Return the (X, Y) coordinate for the center point of the cell that contains the specified text.  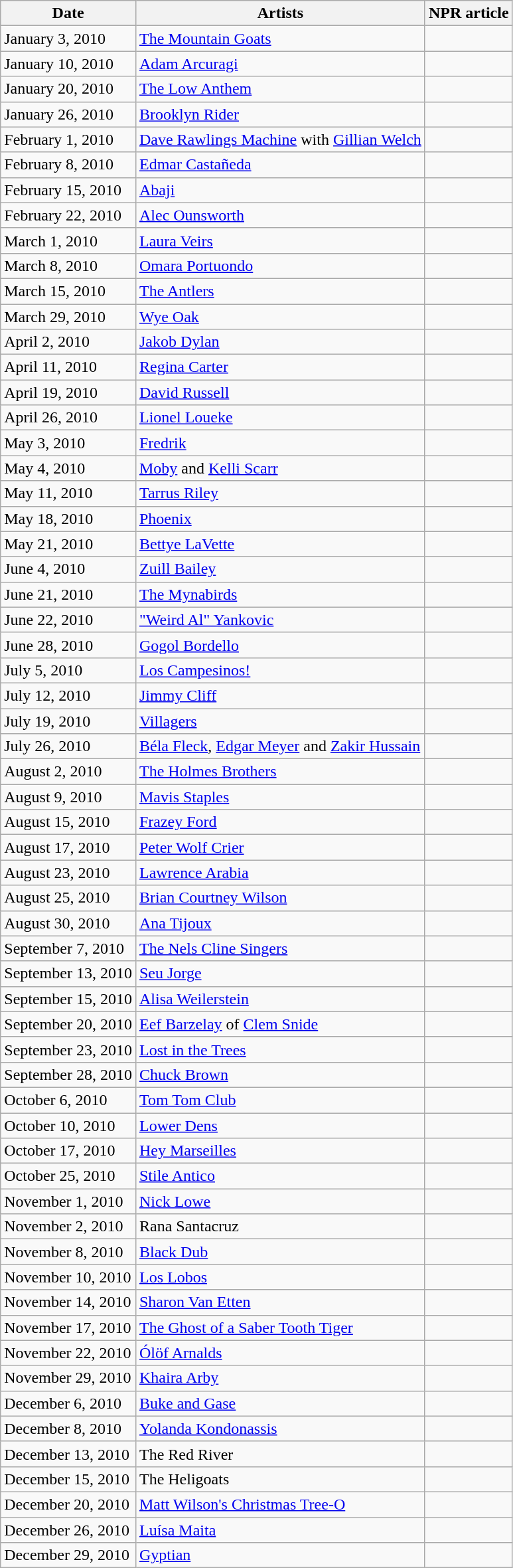
April 2, 2010 (68, 342)
Gyptian (280, 1555)
The Mynabirds (280, 594)
The Nels Cline Singers (280, 948)
Alec Ounsworth (280, 215)
Brooklyn Rider (280, 114)
October 10, 2010 (68, 1126)
November 1, 2010 (68, 1201)
June 22, 2010 (68, 620)
November 14, 2010 (68, 1302)
Peter Wolf Crier (280, 847)
February 8, 2010 (68, 165)
Béla Fleck, Edgar Meyer and Zakir Hussain (280, 746)
July 12, 2010 (68, 695)
Alisa Weilerstein (280, 999)
September 28, 2010 (68, 1075)
March 15, 2010 (68, 291)
January 10, 2010 (68, 64)
December 15, 2010 (68, 1479)
Ólöf Arnalds (280, 1353)
Artists (280, 13)
David Russell (280, 392)
Lionel Loueke (280, 418)
October 6, 2010 (68, 1100)
Phoenix (280, 519)
December 6, 2010 (68, 1403)
Adam Arcuragi (280, 64)
April 26, 2010 (68, 418)
August 23, 2010 (68, 873)
November 22, 2010 (68, 1353)
May 3, 2010 (68, 443)
The Ghost of a Saber Tooth Tiger (280, 1328)
November 8, 2010 (68, 1252)
Nick Lowe (280, 1201)
Dave Rawlings Machine with Gillian Welch (280, 139)
December 8, 2010 (68, 1429)
Omara Portuondo (280, 266)
Wye Oak (280, 317)
June 4, 2010 (68, 569)
November 2, 2010 (68, 1227)
Black Dub (280, 1252)
August 30, 2010 (68, 923)
Moby and Kelli Scarr (280, 468)
Fredrik (280, 443)
September 20, 2010 (68, 1024)
January 3, 2010 (68, 39)
September 7, 2010 (68, 948)
The Antlers (280, 291)
Date (68, 13)
February 22, 2010 (68, 215)
November 29, 2010 (68, 1378)
Abaji (280, 190)
September 23, 2010 (68, 1049)
Lawrence Arabia (280, 873)
August 2, 2010 (68, 772)
June 21, 2010 (68, 594)
The Holmes Brothers (280, 772)
"Weird Al" Yankovic (280, 620)
Khaira Arby (280, 1378)
May 11, 2010 (68, 493)
February 15, 2010 (68, 190)
March 8, 2010 (68, 266)
Seu Jorge (280, 974)
May 18, 2010 (68, 519)
Los Lobos (280, 1277)
NPR article (469, 13)
Matt Wilson's Christmas Tree-O (280, 1504)
July 26, 2010 (68, 746)
December 20, 2010 (68, 1504)
August 17, 2010 (68, 847)
Tom Tom Club (280, 1100)
Edmar Castañeda (280, 165)
The Mountain Goats (280, 39)
Regina Carter (280, 367)
The Red River (280, 1454)
December 29, 2010 (68, 1555)
November 10, 2010 (68, 1277)
Hey Marseilles (280, 1151)
April 19, 2010 (68, 392)
May 4, 2010 (68, 468)
Jakob Dylan (280, 342)
Yolanda Kondonassis (280, 1429)
Zuill Bailey (280, 569)
September 15, 2010 (68, 999)
Laura Veirs (280, 240)
Lost in the Trees (280, 1049)
January 26, 2010 (68, 114)
Luísa Maita (280, 1529)
Rana Santacruz (280, 1227)
May 21, 2010 (68, 544)
Villagers (280, 721)
Jimmy Cliff (280, 695)
Los Campesinos! (280, 670)
Mavis Staples (280, 797)
Chuck Brown (280, 1075)
July 5, 2010 (68, 670)
December 13, 2010 (68, 1454)
November 17, 2010 (68, 1328)
Sharon Van Etten (280, 1302)
Brian Courtney Wilson (280, 898)
February 1, 2010 (68, 139)
June 28, 2010 (68, 645)
October 17, 2010 (68, 1151)
Frazey Ford (280, 822)
October 25, 2010 (68, 1176)
Ana Tijoux (280, 923)
July 19, 2010 (68, 721)
Lower Dens (280, 1126)
The Low Anthem (280, 89)
August 25, 2010 (68, 898)
August 15, 2010 (68, 822)
September 13, 2010 (68, 974)
April 11, 2010 (68, 367)
Gogol Bordello (280, 645)
Buke and Gase (280, 1403)
December 26, 2010 (68, 1529)
January 20, 2010 (68, 89)
Stile Antico (280, 1176)
March 1, 2010 (68, 240)
Eef Barzelay of Clem Snide (280, 1024)
The Heligoats (280, 1479)
Tarrus Riley (280, 493)
Bettye LaVette (280, 544)
August 9, 2010 (68, 797)
March 29, 2010 (68, 317)
